Output the (x, y) coordinate of the center of the cell containing the given text.  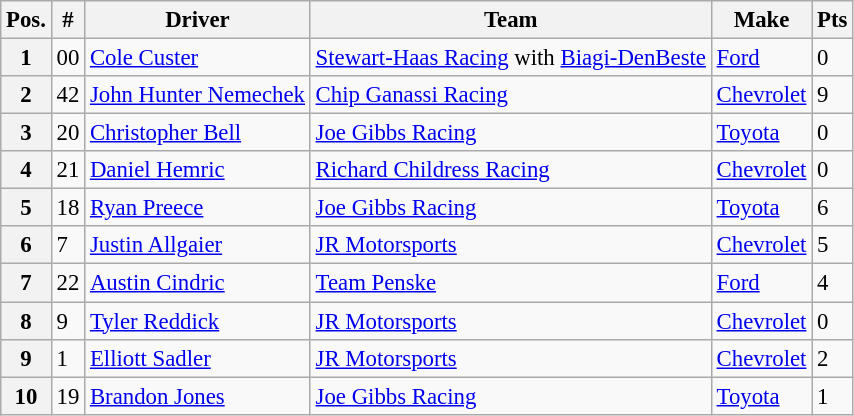
Make (761, 20)
Elliott Sadler (198, 358)
10 (26, 396)
Stewart-Haas Racing with Biagi-DenBeste (510, 58)
19 (68, 396)
Driver (198, 20)
8 (26, 321)
42 (68, 95)
22 (68, 283)
Brandon Jones (198, 396)
Pos. (26, 20)
Chip Ganassi Racing (510, 95)
Cole Custer (198, 58)
21 (68, 170)
Justin Allgaier (198, 245)
3 (26, 133)
Tyler Reddick (198, 321)
18 (68, 208)
# (68, 20)
John Hunter Nemechek (198, 95)
Pts (832, 20)
Richard Childress Racing (510, 170)
20 (68, 133)
Austin Cindric (198, 283)
Christopher Bell (198, 133)
Team Penske (510, 283)
00 (68, 58)
Team (510, 20)
Ryan Preece (198, 208)
Daniel Hemric (198, 170)
